Detect which cell encompasses the target text, then output its [X, Y] center coordinate. 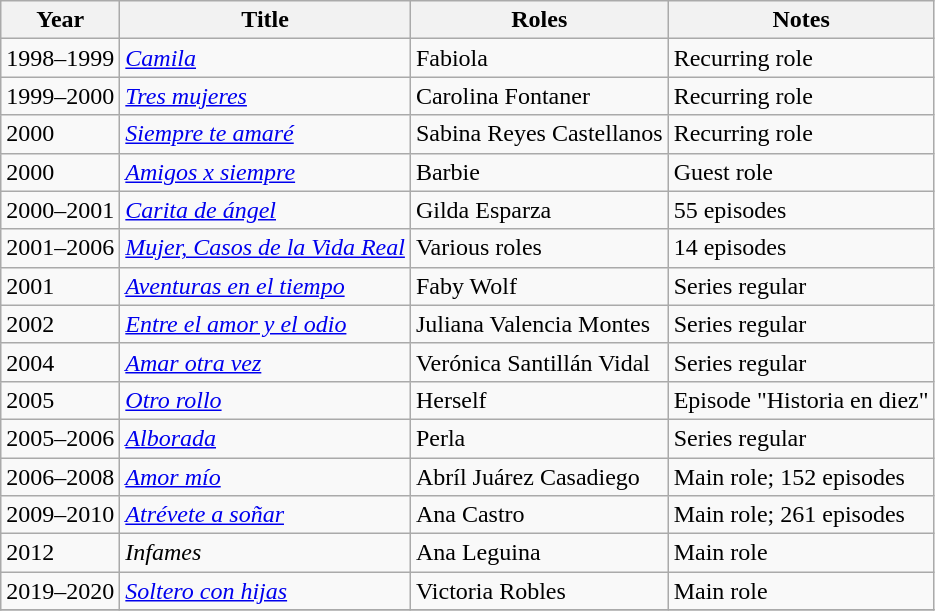
Fabiola [539, 58]
Entre el amor y el odio [266, 324]
2005 [60, 400]
2002 [60, 324]
Notes [801, 20]
2001–2006 [60, 248]
2009–2010 [60, 515]
Year [60, 20]
Main role; 152 episodes [801, 477]
Various roles [539, 248]
2006–2008 [60, 477]
55 episodes [801, 210]
Guest role [801, 172]
Siempre te amaré [266, 134]
Victoria Robles [539, 591]
Infames [266, 553]
2000–2001 [60, 210]
Abríl Juárez Casadiego [539, 477]
Perla [539, 438]
Barbie [539, 172]
2019–2020 [60, 591]
Aventuras en el tiempo [266, 286]
Juliana Valencia Montes [539, 324]
2001 [60, 286]
Soltero con hijas [266, 591]
2005–2006 [60, 438]
Sabina Reyes Castellanos [539, 134]
Title [266, 20]
Herself [539, 400]
Ana Castro [539, 515]
Verónica Santillán Vidal [539, 362]
14 episodes [801, 248]
Amigos x siempre [266, 172]
Main role; 261 episodes [801, 515]
Tres mujeres [266, 96]
Alborada [266, 438]
2004 [60, 362]
Carolina Fontaner [539, 96]
1998–1999 [60, 58]
1999–2000 [60, 96]
Gilda Esparza [539, 210]
Mujer, Casos de la Vida Real [266, 248]
Roles [539, 20]
Otro rollo [266, 400]
Episode "Historia en diez" [801, 400]
Ana Leguina [539, 553]
Faby Wolf [539, 286]
2012 [60, 553]
Atrévete a soñar [266, 515]
Amar otra vez [266, 362]
Amor mío [266, 477]
Camila [266, 58]
Carita de ángel [266, 210]
